Pinpoint the cell where the given text exists, returning its [x, y] midpoint coordinate. 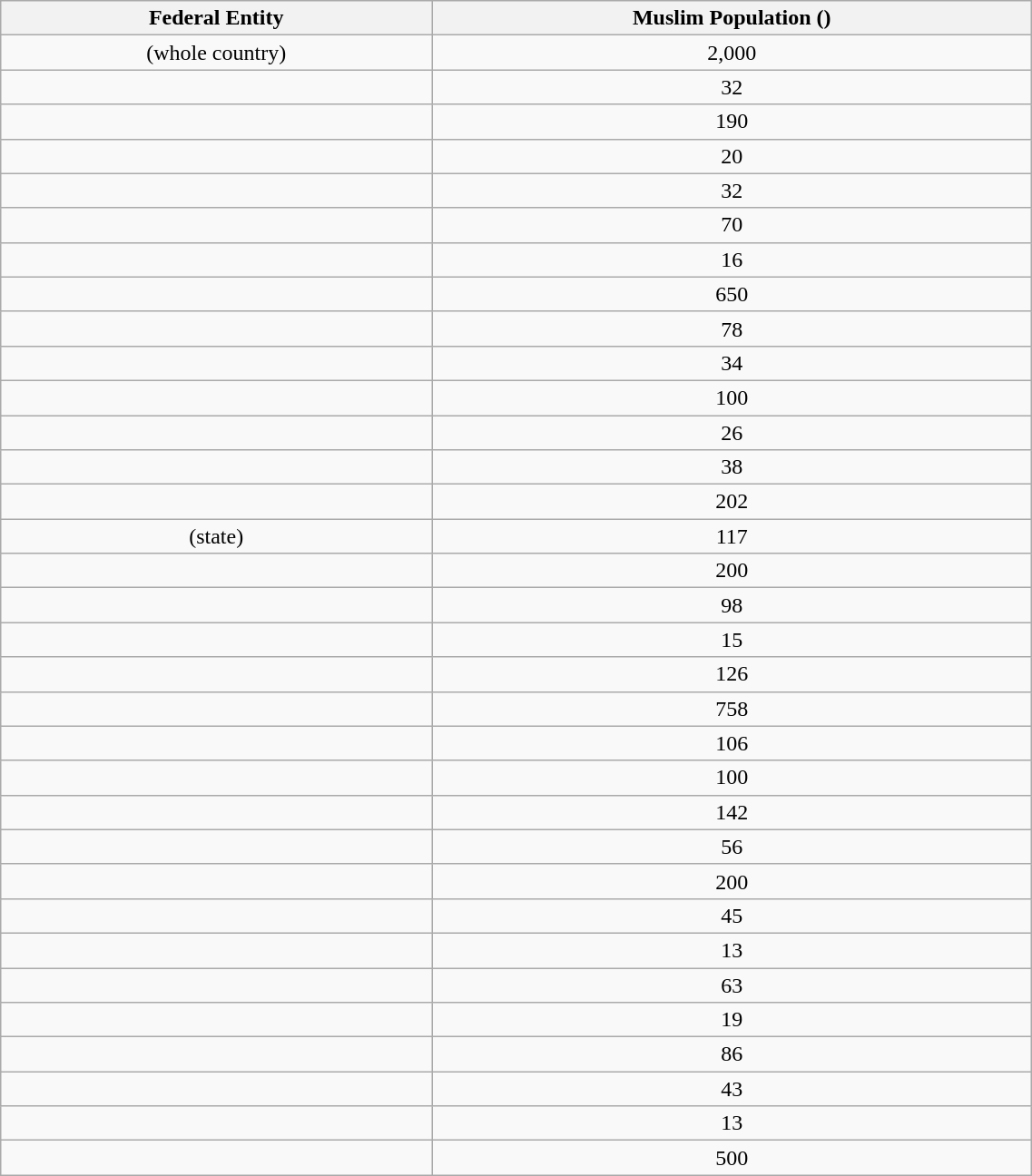
34 [732, 363]
16 [732, 260]
202 [732, 502]
70 [732, 225]
38 [732, 467]
650 [732, 294]
(whole country) [216, 53]
2,000 [732, 53]
43 [732, 1089]
126 [732, 674]
117 [732, 536]
20 [732, 156]
63 [732, 985]
190 [732, 122]
(state) [216, 536]
45 [732, 916]
758 [732, 709]
26 [732, 433]
142 [732, 812]
Muslim Population () [732, 18]
19 [732, 1020]
106 [732, 743]
86 [732, 1054]
Federal Entity [216, 18]
15 [732, 640]
56 [732, 847]
98 [732, 605]
500 [732, 1158]
78 [732, 328]
